Return [X, Y] of the center of cell containing provided text 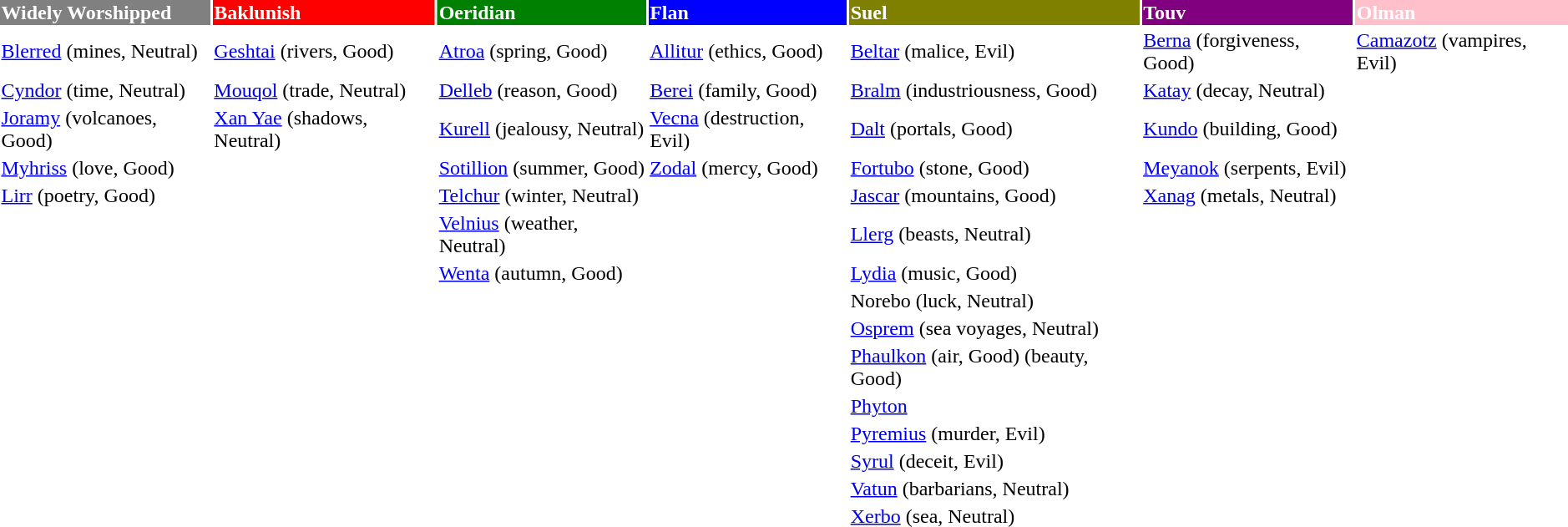
Llerg (beasts, Neutral) [994, 234]
Osprem (sea voyages, Neutral) [994, 328]
Lirr (poetry, Good) [105, 195]
Xanag (metals, Neutral) [1247, 195]
Kundo (building, Good) [1247, 129]
Vatun (barbarians, Neutral) [994, 489]
Vecna (destruction, Evil) [748, 129]
Phyton [994, 406]
Geshtai (rivers, Good) [324, 52]
Meyanok (serpents, Evil) [1247, 168]
Kurell (jealousy, Neutral) [542, 129]
Telchur (winter, Neutral) [542, 195]
Katay (decay, Neutral) [1247, 90]
Phaulkon (air, Good) (beauty, Good) [994, 367]
Velnius (weather, Neutral) [542, 234]
Delleb (reason, Good) [542, 90]
Olman [1461, 13]
Zodal (mercy, Good) [748, 168]
Bralm (industriousness, Good) [994, 90]
Beltar (malice, Evil) [994, 52]
Norebo (luck, Neutral) [994, 301]
Berei (family, Good) [748, 90]
Dalt (portals, Good) [994, 129]
Blerred (mines, Neutral) [105, 52]
Berna (forgiveness, Good) [1247, 52]
Oeridian [542, 13]
Mouqol (trade, Neutral) [324, 90]
Jascar (mountains, Good) [994, 195]
Sotillion (summer, Good) [542, 168]
Camazotz (vampires, Evil) [1461, 52]
Suel [994, 13]
Pyremius (murder, Evil) [994, 433]
Syrul (deceit, Evil) [994, 461]
Flan [748, 13]
Joramy (volcanoes, Good) [105, 129]
Fortubo (stone, Good) [994, 168]
Touv [1247, 13]
Atroa (spring, Good) [542, 52]
Cyndor (time, Neutral) [105, 90]
Myhriss (love, Good) [105, 168]
Allitur (ethics, Good) [748, 52]
Xan Yae (shadows, Neutral) [324, 129]
Baklunish [324, 13]
Widely Worshipped [105, 13]
Lydia (music, Good) [994, 273]
Wenta (autumn, Good) [542, 273]
